Return [x, y] of the center of cell containing provided text 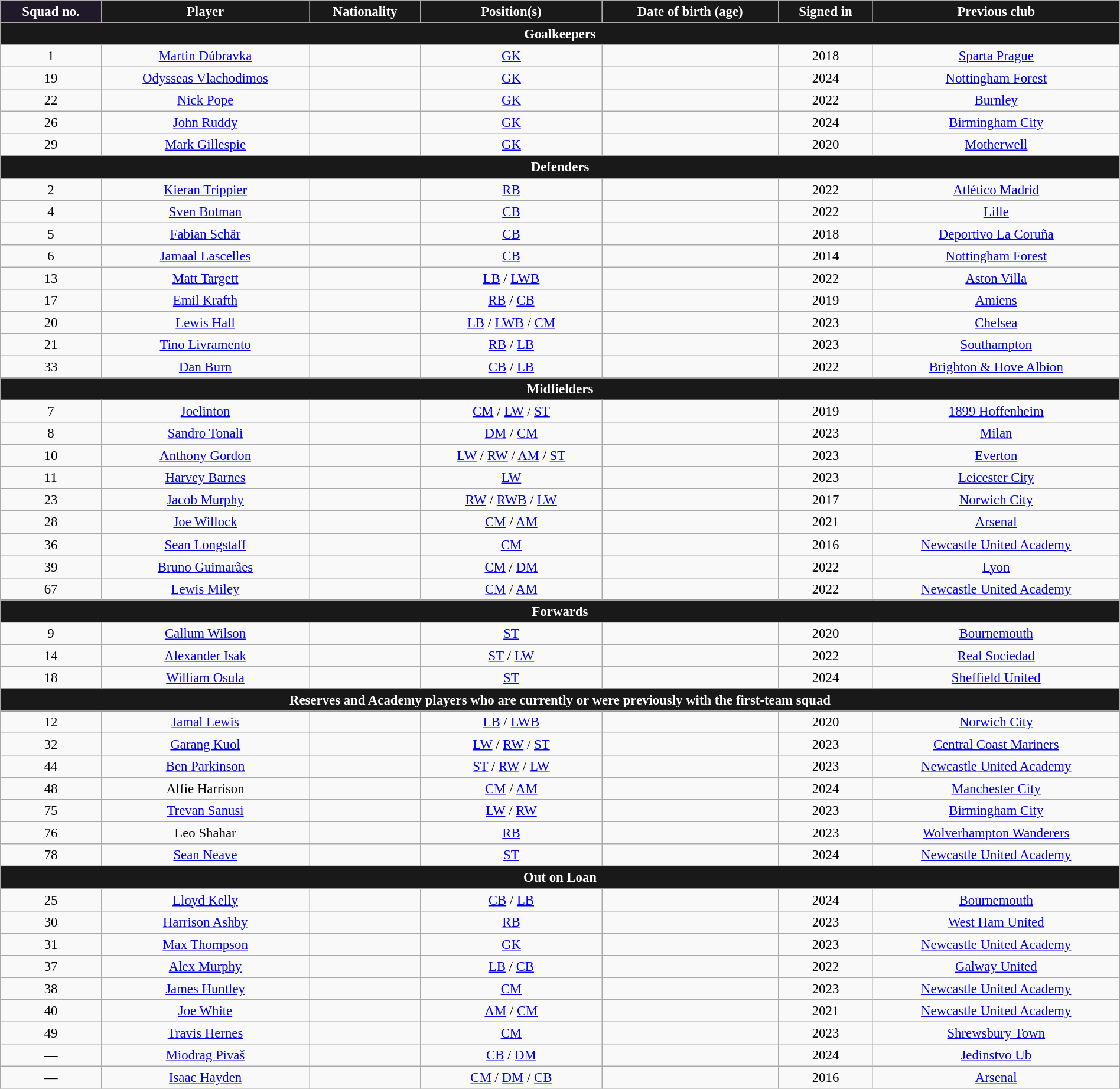
2017 [826, 500]
LW / RW / AM / ST [511, 456]
RW / RWB / LW [511, 500]
8 [51, 433]
Motherwell [996, 145]
31 [51, 944]
38 [51, 989]
Anthony Gordon [205, 456]
Joe White [205, 1011]
Matt Targett [205, 278]
19 [51, 79]
Amiens [996, 301]
Sean Neave [205, 856]
75 [51, 811]
18 [51, 678]
Atlético Madrid [996, 190]
Deportivo La Coruña [996, 234]
Sean Longstaff [205, 544]
James Huntley [205, 989]
2 [51, 190]
Travis Hernes [205, 1033]
9 [51, 634]
Forwards [560, 611]
CM / DM [511, 567]
AM / CM [511, 1011]
William Osula [205, 678]
RB / CB [511, 301]
Everton [996, 456]
Southampton [996, 345]
Wolverhampton Wanderers [996, 833]
20 [51, 322]
Aston Villa [996, 278]
30 [51, 922]
Garang Kuol [205, 745]
Alfie Harrison [205, 789]
25 [51, 900]
Real Sociedad [996, 656]
36 [51, 544]
Burnley [996, 100]
Joe Willock [205, 523]
Trevan Sanusi [205, 811]
Odysseas Vlachodimos [205, 79]
Out on Loan [560, 878]
RB / LB [511, 345]
13 [51, 278]
Shrewsbury Town [996, 1033]
Kieran Trippier [205, 190]
Sparta Prague [996, 56]
Chelsea [996, 322]
Brighton & Hove Albion [996, 367]
Reserves and Academy players who are currently or were previously with the first-team squad [560, 700]
1 [51, 56]
ST / RW / LW [511, 767]
Dan Burn [205, 367]
Callum Wilson [205, 634]
Jedinstvo Ub [996, 1055]
Harrison Ashby [205, 922]
Joelinton [205, 412]
Squad no. [51, 12]
Lewis Hall [205, 322]
26 [51, 123]
Galway United [996, 966]
Player [205, 12]
Jamal Lewis [205, 722]
John Ruddy [205, 123]
67 [51, 589]
11 [51, 478]
Defenders [560, 167]
78 [51, 856]
Sandro Tonali [205, 433]
Previous club [996, 12]
40 [51, 1011]
Martin Dúbravka [205, 56]
Sheffield United [996, 678]
33 [51, 367]
1899 Hoffenheim [996, 412]
CM / DM / CB [511, 1077]
39 [51, 567]
Miodrag Pivaš [205, 1055]
5 [51, 234]
Emil Krafth [205, 301]
Central Coast Mariners [996, 745]
37 [51, 966]
23 [51, 500]
Signed in [826, 12]
Isaac Hayden [205, 1077]
22 [51, 100]
Leo Shahar [205, 833]
Leicester City [996, 478]
2014 [826, 256]
DM / CM [511, 433]
32 [51, 745]
4 [51, 211]
76 [51, 833]
CB / DM [511, 1055]
Alex Murphy [205, 966]
ST / LW [511, 656]
Fabian Schär [205, 234]
CM / LW / ST [511, 412]
LB / CB [511, 966]
Date of birth (age) [690, 12]
14 [51, 656]
Lewis Miley [205, 589]
12 [51, 722]
49 [51, 1033]
West Ham United [996, 922]
28 [51, 523]
7 [51, 412]
Jacob Murphy [205, 500]
Max Thompson [205, 944]
Midfielders [560, 389]
Milan [996, 433]
Sven Botman [205, 211]
Bruno Guimarães [205, 567]
10 [51, 456]
29 [51, 145]
21 [51, 345]
48 [51, 789]
Position(s) [511, 12]
Manchester City [996, 789]
Nick Pope [205, 100]
LW / RW / ST [511, 745]
6 [51, 256]
Nationality [365, 12]
Harvey Barnes [205, 478]
17 [51, 301]
Lloyd Kelly [205, 900]
Ben Parkinson [205, 767]
Jamaal Lascelles [205, 256]
Lille [996, 211]
LB / LWB / CM [511, 322]
Tino Livramento [205, 345]
Mark Gillespie [205, 145]
Alexander Isak [205, 656]
LW / RW [511, 811]
Lyon [996, 567]
44 [51, 767]
Goalkeepers [560, 34]
LW [511, 478]
